Identify which cell holds the provided text, then report its [X, Y] central coordinate. 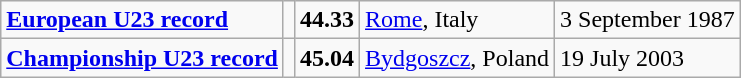
19 July 2003 [648, 58]
3 September 1987 [648, 20]
Championship U23 record [142, 58]
45.04 [326, 58]
Rome, Italy [458, 20]
Bydgoszcz, Poland [458, 58]
44.33 [326, 20]
European U23 record [142, 20]
